Extract the [x, y] coordinate from the center of the cell holding the provided text.  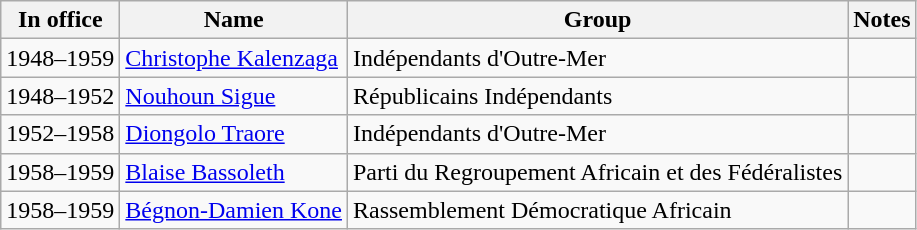
Christophe Kalenzaga [234, 58]
Rassemblement Démocratique Africain [597, 210]
Diongolo Traore [234, 134]
Parti du Regroupement Africain et des Fédéralistes [597, 172]
1948–1959 [60, 58]
Group [597, 20]
1948–1952 [60, 96]
Bégnon-Damien Kone [234, 210]
Blaise Bassoleth [234, 172]
Name [234, 20]
Républicains Indépendants [597, 96]
Nouhoun Sigue [234, 96]
Notes [882, 20]
1952–1958 [60, 134]
In office [60, 20]
